Pinpoint the cell where the given text exists, returning its (X, Y) midpoint coordinate. 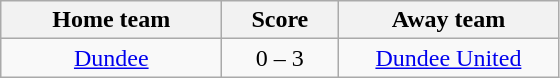
0 – 3 (280, 58)
Dundee United (448, 58)
Score (280, 20)
Home team (112, 20)
Away team (448, 20)
Dundee (112, 58)
